Output the [x, y] coordinate of the center of the cell containing the given text.  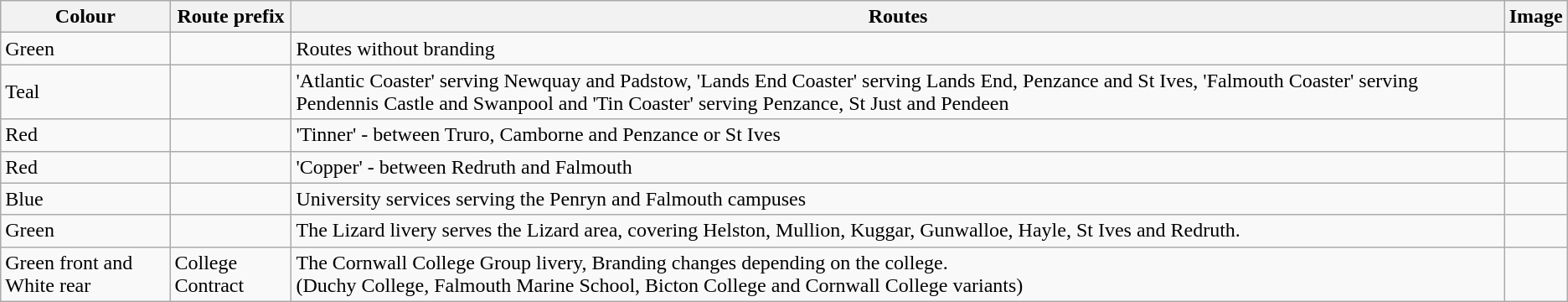
'Copper' - between Redruth and Falmouth [898, 167]
Image [1536, 17]
The Lizard livery serves the Lizard area, covering Helston, Mullion, Kuggar, Gunwalloe, Hayle, St Ives and Redruth. [898, 231]
Route prefix [231, 17]
College Contract [231, 273]
University services serving the Penryn and Falmouth campuses [898, 199]
'Tinner' - between Truro, Camborne and Penzance or St Ives [898, 135]
Routes without branding [898, 49]
Teal [85, 92]
Green front and White rear [85, 273]
Routes [898, 17]
Blue [85, 199]
Colour [85, 17]
